Capture the cell that displays the provided text and extract its [X, Y] central coordinate. 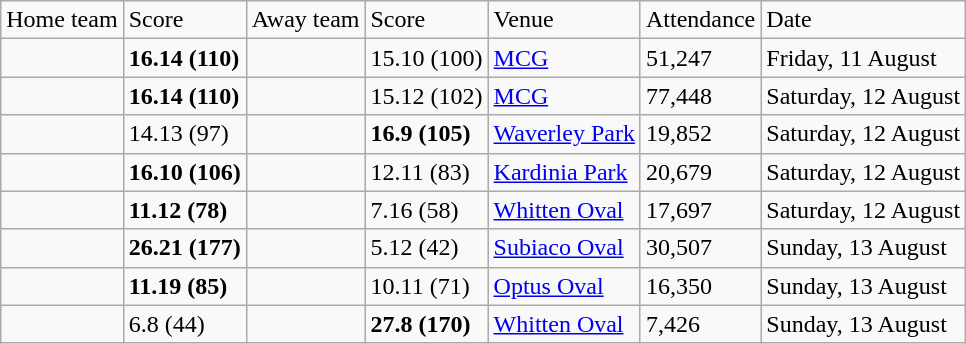
19,852 [700, 134]
17,697 [700, 210]
Kardinia Park [564, 172]
11.19 (85) [184, 286]
5.12 (42) [426, 248]
16.9 (105) [426, 134]
27.8 (170) [426, 324]
30,507 [700, 248]
Date [864, 20]
12.11 (83) [426, 172]
Optus Oval [564, 286]
51,247 [700, 58]
15.10 (100) [426, 58]
7.16 (58) [426, 210]
14.13 (97) [184, 134]
11.12 (78) [184, 210]
16,350 [700, 286]
15.12 (102) [426, 96]
Subiaco Oval [564, 248]
Attendance [700, 20]
7,426 [700, 324]
26.21 (177) [184, 248]
10.11 (71) [426, 286]
Venue [564, 20]
77,448 [700, 96]
16.10 (106) [184, 172]
Waverley Park [564, 134]
20,679 [700, 172]
6.8 (44) [184, 324]
Friday, 11 August [864, 58]
Away team [306, 20]
Home team [62, 20]
